Determine the [X, Y] coordinate at the center of the cell enclosing the given text.  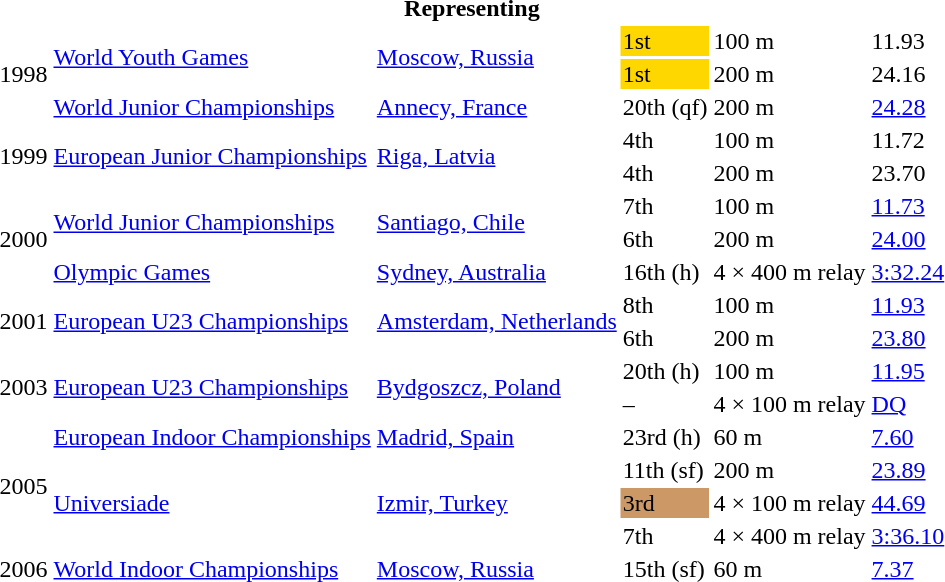
20th (h) [665, 371]
World Youth Games [212, 58]
8th [665, 305]
Madrid, Spain [496, 437]
Universiade [212, 503]
– [665, 404]
European Indoor Championships [212, 437]
3rd [665, 503]
Riga, Latvia [496, 156]
Izmir, Turkey [496, 503]
Annecy, France [496, 107]
Bydgoszcz, Poland [496, 388]
Sydney, Australia [496, 272]
Moscow, Russia [496, 58]
Olympic Games [212, 272]
Santiago, Chile [496, 222]
16th (h) [665, 272]
European Junior Championships [212, 156]
11th (sf) [665, 470]
60 m [790, 437]
20th (qf) [665, 107]
23rd (h) [665, 437]
Amsterdam, Netherlands [496, 322]
